Locate the cell with the specified text and output its [x, y] center coordinate. 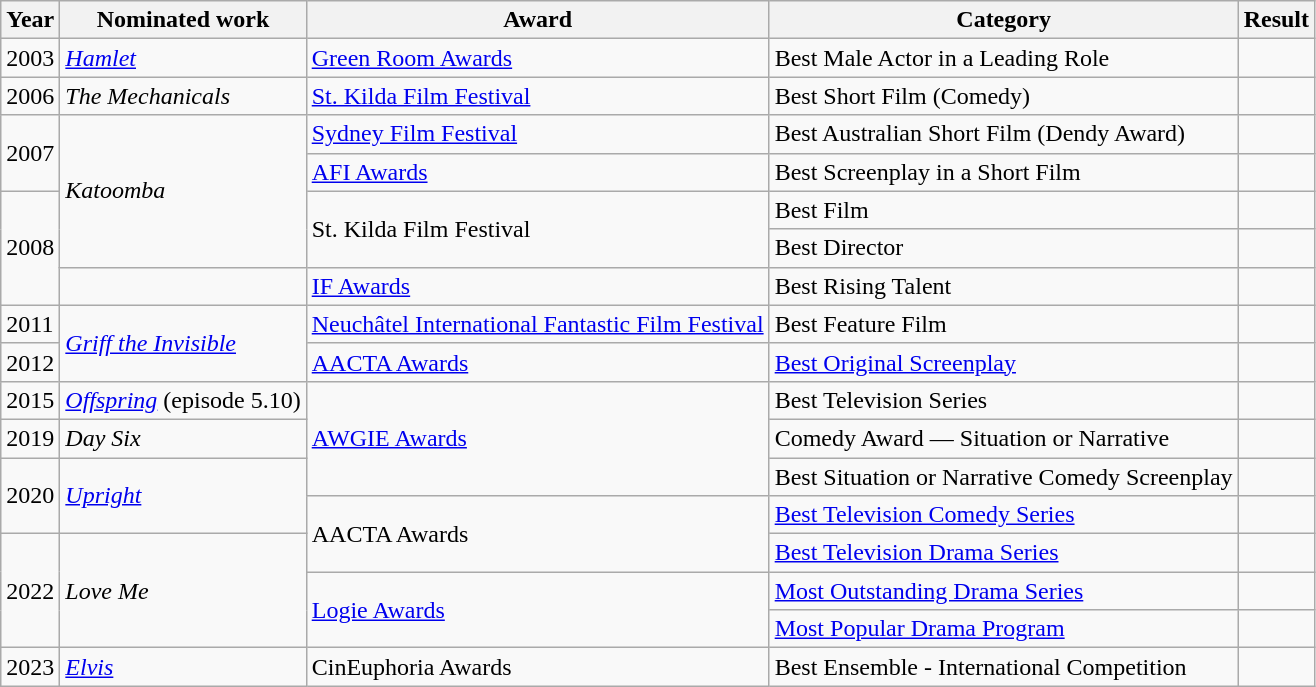
Day Six [183, 438]
Elvis [183, 667]
Best Rising Talent [1004, 286]
AFI Awards [538, 172]
Best Short Film (Comedy) [1004, 96]
Most Popular Drama Program [1004, 629]
Best Director [1004, 248]
2015 [30, 400]
2003 [30, 58]
Best Television Series [1004, 400]
Best Situation or Narrative Comedy Screenplay [1004, 477]
Category [1004, 20]
Comedy Award — Situation or Narrative [1004, 438]
Upright [183, 496]
Year [30, 20]
2022 [30, 591]
Sydney Film Festival [538, 134]
Result [1276, 20]
Best Feature Film [1004, 324]
Offspring (episode 5.10) [183, 400]
2007 [30, 153]
Neuchâtel International Fantastic Film Festival [538, 324]
IF Awards [538, 286]
2019 [30, 438]
2008 [30, 248]
Most Outstanding Drama Series [1004, 591]
Griff the Invisible [183, 343]
Hamlet [183, 58]
2012 [30, 362]
Best Television Comedy Series [1004, 515]
Award [538, 20]
2023 [30, 667]
Best Male Actor in a Leading Role [1004, 58]
Green Room Awards [538, 58]
CinEuphoria Awards [538, 667]
2020 [30, 496]
AWGIE Awards [538, 438]
Best Television Drama Series [1004, 553]
Best Ensemble - International Competition [1004, 667]
2011 [30, 324]
Best Screenplay in a Short Film [1004, 172]
Best Australian Short Film (Dendy Award) [1004, 134]
The Mechanicals [183, 96]
Best Film [1004, 210]
Love Me [183, 591]
Nominated work [183, 20]
Best Original Screenplay [1004, 362]
Logie Awards [538, 610]
2006 [30, 96]
Katoomba [183, 191]
